Determine the (x, y) coordinate at the center of the cell enclosing the given text.  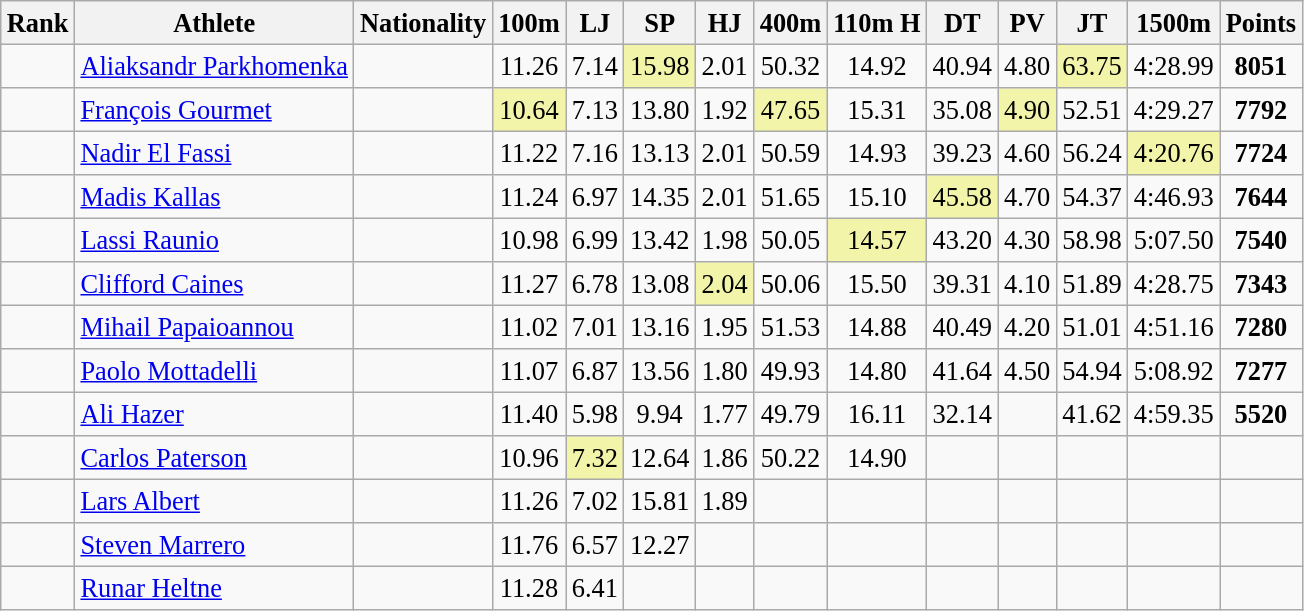
32.14 (962, 414)
4:59.35 (1174, 414)
7.16 (595, 153)
50.06 (791, 284)
56.24 (1092, 153)
16.11 (876, 414)
Nadir El Fassi (214, 153)
Aliaksandr Parkhomenka (214, 66)
40.49 (962, 327)
7.02 (595, 501)
4:28.75 (1174, 284)
Rank (38, 22)
13.08 (660, 284)
1500m (1174, 22)
9.94 (660, 414)
4.90 (1027, 109)
43.20 (962, 240)
51.89 (1092, 284)
400m (791, 22)
6.87 (595, 371)
49.79 (791, 414)
5:07.50 (1174, 240)
11.76 (529, 545)
4:29.27 (1174, 109)
51.53 (791, 327)
Nationality (423, 22)
4.10 (1027, 284)
15.31 (876, 109)
45.58 (962, 197)
7724 (1261, 153)
JT (1092, 22)
11.27 (529, 284)
4.20 (1027, 327)
4:28.99 (1174, 66)
5.98 (595, 414)
11.02 (529, 327)
41.62 (1092, 414)
Steven Marrero (214, 545)
14.88 (876, 327)
6.97 (595, 197)
63.75 (1092, 66)
7277 (1261, 371)
14.57 (876, 240)
13.16 (660, 327)
15.10 (876, 197)
PV (1027, 22)
5520 (1261, 414)
10.98 (529, 240)
14.90 (876, 458)
SP (660, 22)
10.96 (529, 458)
7343 (1261, 284)
51.01 (1092, 327)
4.80 (1027, 66)
4:51.16 (1174, 327)
39.23 (962, 153)
11.24 (529, 197)
Ali Hazer (214, 414)
6.57 (595, 545)
7540 (1261, 240)
49.93 (791, 371)
51.65 (791, 197)
7.01 (595, 327)
LJ (595, 22)
Paolo Mottadelli (214, 371)
54.37 (1092, 197)
13.56 (660, 371)
39.31 (962, 284)
110m H (876, 22)
14.93 (876, 153)
50.05 (791, 240)
50.22 (791, 458)
Points (1261, 22)
10.64 (529, 109)
4:46.93 (1174, 197)
7792 (1261, 109)
7.13 (595, 109)
DT (962, 22)
11.40 (529, 414)
14.92 (876, 66)
1.98 (724, 240)
100m (529, 22)
12.27 (660, 545)
Lassi Raunio (214, 240)
35.08 (962, 109)
47.65 (791, 109)
58.98 (1092, 240)
5:08.92 (1174, 371)
14.35 (660, 197)
41.64 (962, 371)
6.99 (595, 240)
6.41 (595, 588)
1.95 (724, 327)
Carlos Paterson (214, 458)
HJ (724, 22)
7.14 (595, 66)
1.89 (724, 501)
Runar Heltne (214, 588)
50.32 (791, 66)
13.42 (660, 240)
11.07 (529, 371)
11.22 (529, 153)
12.64 (660, 458)
7.32 (595, 458)
Mihail Papaioannou (214, 327)
15.98 (660, 66)
Clifford Caines (214, 284)
4.50 (1027, 371)
8051 (1261, 66)
52.51 (1092, 109)
50.59 (791, 153)
1.80 (724, 371)
4.30 (1027, 240)
15.50 (876, 284)
1.77 (724, 414)
11.28 (529, 588)
Lars Albert (214, 501)
7644 (1261, 197)
13.80 (660, 109)
15.81 (660, 501)
4.70 (1027, 197)
4.60 (1027, 153)
François Gourmet (214, 109)
6.78 (595, 284)
7280 (1261, 327)
14.80 (876, 371)
40.94 (962, 66)
1.92 (724, 109)
Athlete (214, 22)
2.04 (724, 284)
54.94 (1092, 371)
4:20.76 (1174, 153)
Madis Kallas (214, 197)
13.13 (660, 153)
1.86 (724, 458)
